Search for the cell housing the specified text and yield its (x, y) center coordinate. 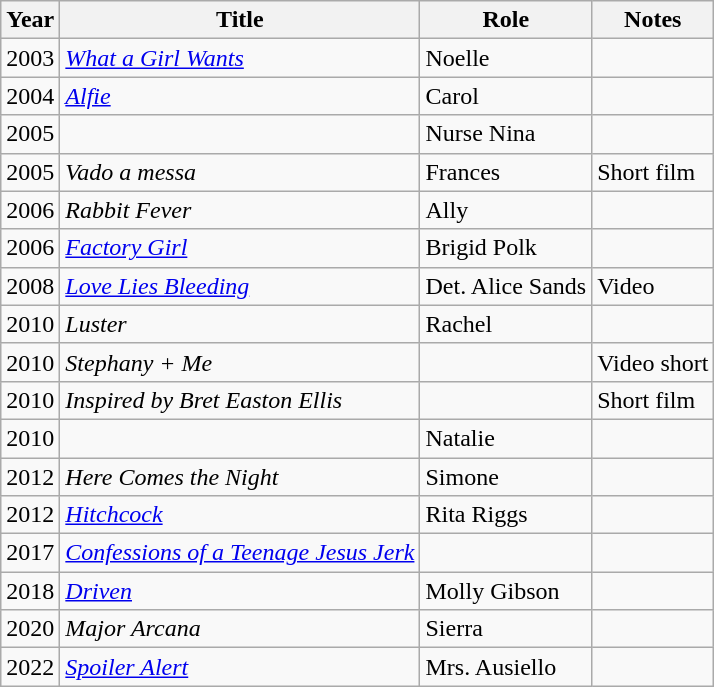
Det. Alice Sands (506, 286)
Ally (506, 210)
Title (240, 20)
2022 (30, 667)
2004 (30, 96)
Carol (506, 96)
Notes (653, 20)
Rachel (506, 324)
What a Girl Wants (240, 58)
Sierra (506, 629)
Role (506, 20)
Video short (653, 362)
Stephany + Me (240, 362)
Confessions of a Teenage Jesus Jerk (240, 553)
Vado a messa (240, 172)
2003 (30, 58)
Alfie (240, 96)
Spoiler Alert (240, 667)
Mrs. Ausiello (506, 667)
Factory Girl (240, 248)
Natalie (506, 438)
2018 (30, 591)
Molly Gibson (506, 591)
Major Arcana (240, 629)
Luster (240, 324)
2017 (30, 553)
Frances (506, 172)
Rita Riggs (506, 515)
Rabbit Fever (240, 210)
Brigid Polk (506, 248)
Driven (240, 591)
2020 (30, 629)
Hitchcock (240, 515)
Inspired by Bret Easton Ellis (240, 400)
2008 (30, 286)
Love Lies Bleeding (240, 286)
Video (653, 286)
Year (30, 20)
Here Comes the Night (240, 477)
Simone (506, 477)
Nurse Nina (506, 134)
Noelle (506, 58)
